Provide the (X, Y) coordinate of the cell's center where the given text is located.  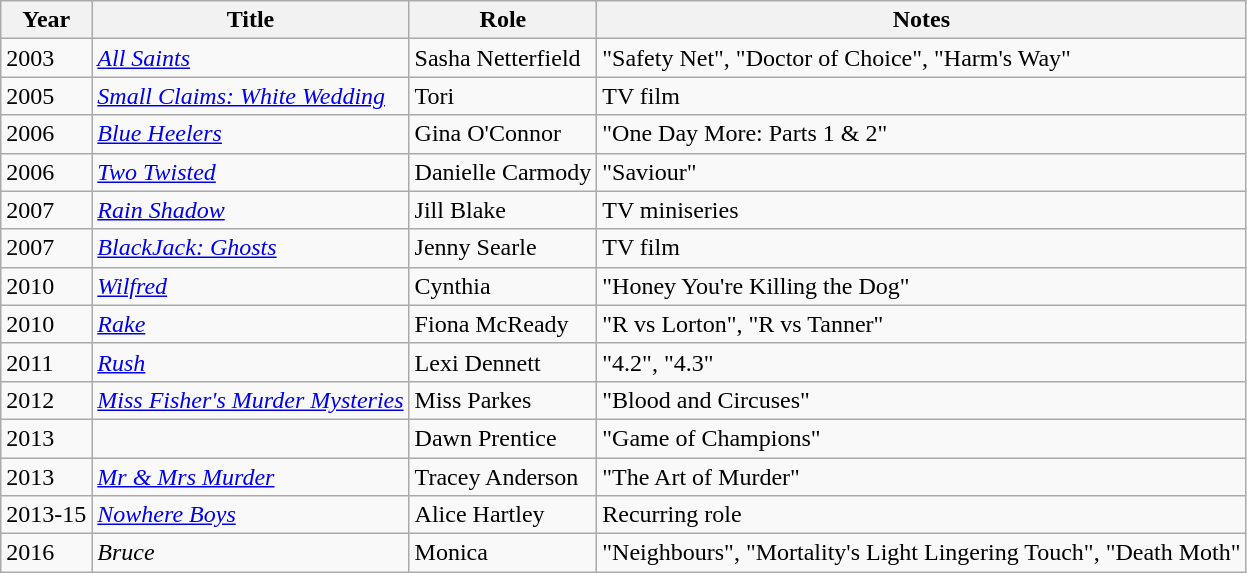
Title (250, 20)
Small Claims: White Wedding (250, 96)
Miss Fisher's Murder Mysteries (250, 400)
2016 (46, 553)
Wilfred (250, 286)
Monica (503, 553)
2003 (46, 58)
Rain Shadow (250, 210)
Jill Blake (503, 210)
Recurring role (922, 515)
2011 (46, 362)
2013-15 (46, 515)
"Saviour" (922, 172)
Nowhere Boys (250, 515)
Tracey Anderson (503, 477)
"4.2", "4.3" (922, 362)
Cynthia (503, 286)
Jenny Searle (503, 248)
Miss Parkes (503, 400)
Bruce (250, 553)
Alice Hartley (503, 515)
Rush (250, 362)
All Saints (250, 58)
Dawn Prentice (503, 438)
"Neighbours", "Mortality's Light Lingering Touch", "Death Moth" (922, 553)
"Game of Champions" (922, 438)
Sasha Netterfield (503, 58)
Year (46, 20)
2012 (46, 400)
Lexi Dennett (503, 362)
2005 (46, 96)
Blue Heelers (250, 134)
Danielle Carmody (503, 172)
Mr & Mrs Murder (250, 477)
Two Twisted (250, 172)
Tori (503, 96)
BlackJack: Ghosts (250, 248)
"The Art of Murder" (922, 477)
Notes (922, 20)
"Honey You're Killing the Dog" (922, 286)
Role (503, 20)
Fiona McReady (503, 324)
TV miniseries (922, 210)
"Safety Net", "Doctor of Choice", "Harm's Way" (922, 58)
"Blood and Circuses" (922, 400)
Rake (250, 324)
"One Day More: Parts 1 & 2" (922, 134)
Gina O'Connor (503, 134)
"R vs Lorton", "R vs Tanner" (922, 324)
